From the cell containing the given text, extract its center point as (X, Y) coordinate. 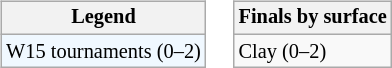
Finals by surface (313, 18)
W15 tournaments (0–2) (103, 51)
Legend (103, 18)
Clay (0–2) (313, 51)
